Capture the cell that displays the provided text and extract its [X, Y] central coordinate. 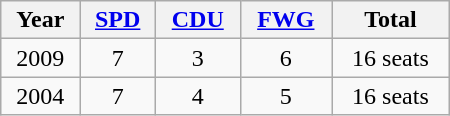
4 [198, 96]
CDU [198, 20]
Year [40, 20]
6 [286, 58]
SPD [118, 20]
2004 [40, 96]
2009 [40, 58]
3 [198, 58]
5 [286, 96]
FWG [286, 20]
Total [391, 20]
